Output the (x, y) coordinate of the center of the cell containing the given text.  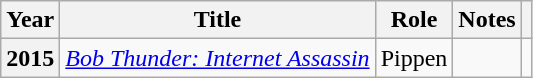
Title (218, 20)
Role (414, 20)
Pippen (414, 58)
Bob Thunder: Internet Assassin (218, 58)
Notes (487, 20)
Year (30, 20)
2015 (30, 58)
